Pinpoint the cell where the given text exists, returning its (x, y) midpoint coordinate. 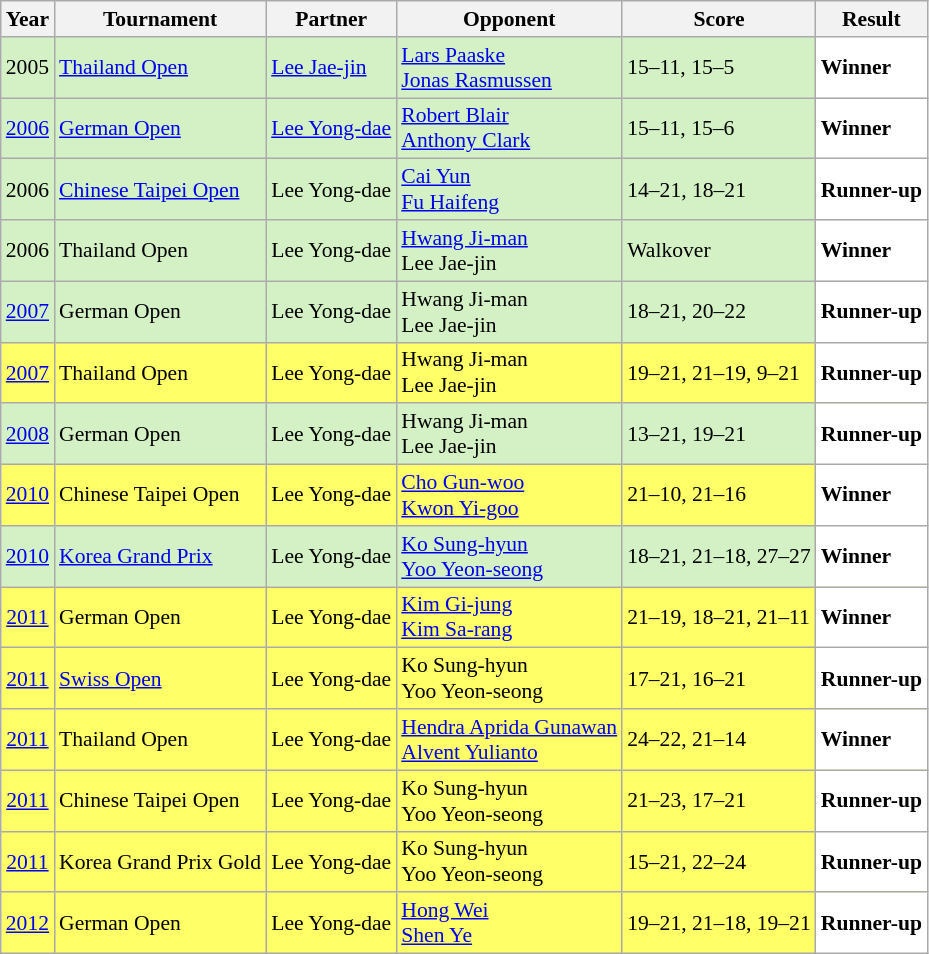
17–21, 16–21 (719, 678)
Walkover (719, 250)
21–19, 18–21, 21–11 (719, 618)
2005 (28, 68)
Cho Gun-woo Kwon Yi-goo (509, 496)
14–21, 18–21 (719, 190)
Lars Paaske Jonas Rasmussen (509, 68)
Opponent (509, 19)
15–11, 15–5 (719, 68)
Kim Gi-jung Kim Sa-rang (509, 618)
Hong Wei Shen Ye (509, 924)
Korea Grand Prix (160, 556)
19–21, 21–18, 19–21 (719, 924)
15–11, 15–6 (719, 128)
18–21, 20–22 (719, 312)
21–10, 21–16 (719, 496)
13–21, 19–21 (719, 434)
2008 (28, 434)
Tournament (160, 19)
18–21, 21–18, 27–27 (719, 556)
2012 (28, 924)
24–22, 21–14 (719, 740)
Korea Grand Prix Gold (160, 862)
Robert Blair Anthony Clark (509, 128)
19–21, 21–19, 9–21 (719, 372)
15–21, 22–24 (719, 862)
Score (719, 19)
Partner (331, 19)
Cai Yun Fu Haifeng (509, 190)
Hendra Aprida Gunawan Alvent Yulianto (509, 740)
Lee Jae-jin (331, 68)
Result (872, 19)
Year (28, 19)
21–23, 17–21 (719, 800)
Swiss Open (160, 678)
